Capture the cell that displays the provided text and extract its [X, Y] central coordinate. 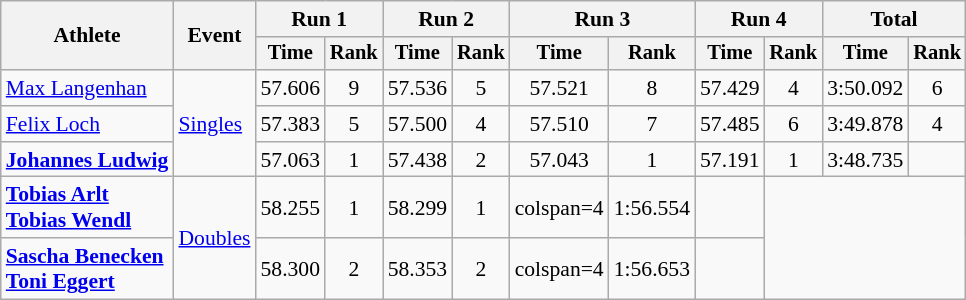
Run 3 [602, 19]
Athlete [88, 36]
57.510 [560, 124]
3:50.092 [865, 88]
3:49.878 [865, 124]
Sascha BeneckenToni Eggert [88, 268]
Singles [214, 124]
3:48.735 [865, 160]
1:56.653 [652, 268]
58.300 [290, 268]
Total [894, 19]
57.191 [730, 160]
57.429 [730, 88]
57.063 [290, 160]
57.383 [290, 124]
Tobias ArltTobias Wendl [88, 208]
9 [354, 88]
Johannes Ludwig [88, 160]
7 [652, 124]
Felix Loch [88, 124]
1:56.554 [652, 208]
57.485 [730, 124]
Run 4 [758, 19]
57.500 [418, 124]
57.521 [560, 88]
8 [652, 88]
57.043 [560, 160]
57.606 [290, 88]
58.299 [418, 208]
Event [214, 36]
58.353 [418, 268]
Max Langenhan [88, 88]
57.536 [418, 88]
Run 2 [446, 19]
Doubles [214, 238]
Run 1 [320, 19]
58.255 [290, 208]
57.438 [418, 160]
